For the text-containing cell, return its midpoint in [x, y] coordinate format. 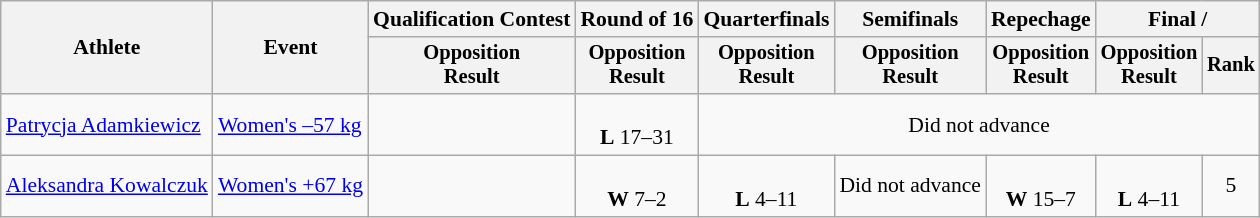
Women's +67 kg [290, 186]
Quarterfinals [766, 19]
Aleksandra Kowalczuk [107, 186]
Event [290, 48]
Round of 16 [636, 19]
5 [1231, 186]
Women's –57 kg [290, 124]
Athlete [107, 48]
Qualification Contest [472, 19]
Final / [1178, 19]
W 7–2 [636, 186]
Patrycja Adamkiewicz [107, 124]
W 15–7 [1041, 186]
L 17–31 [636, 124]
Rank [1231, 66]
Repechage [1041, 19]
Semifinals [910, 19]
